Find where the given text appears and provide that cell's center as (x, y) coordinate. 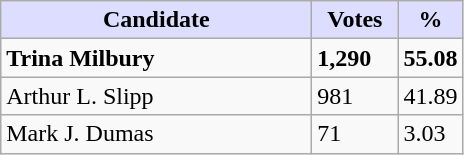
981 (355, 96)
Votes (355, 20)
Candidate (156, 20)
41.89 (430, 96)
55.08 (430, 58)
1,290 (355, 58)
Mark J. Dumas (156, 134)
% (430, 20)
Arthur L. Slipp (156, 96)
71 (355, 134)
3.03 (430, 134)
Trina Milbury (156, 58)
